Find where the given text appears and provide that cell's center as (X, Y) coordinate. 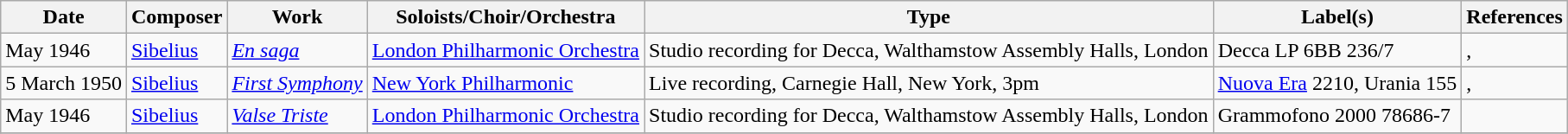
Live recording, Carnegie Hall, New York, 3pm (930, 83)
Grammofono 2000 78686-7 (1337, 116)
References (1515, 17)
Work (297, 17)
First Symphony (297, 83)
New York Philharmonic (505, 83)
Valse Triste (297, 116)
Soloists/Choir/Orchestra (505, 17)
5 March 1950 (64, 83)
Label(s) (1337, 17)
Date (64, 17)
Decca LP 6BB 236/7 (1337, 50)
Nuova Era 2210, Urania 155 (1337, 83)
En saga (297, 50)
Type (930, 17)
Composer (176, 17)
